Output the [X, Y] coordinate of the center of the cell containing the given text.  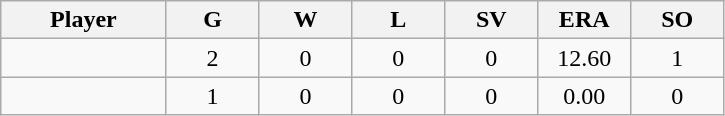
0.00 [584, 96]
G [212, 20]
12.60 [584, 58]
2 [212, 58]
L [398, 20]
Player [84, 20]
ERA [584, 20]
SO [678, 20]
W [306, 20]
SV [492, 20]
